Identify which cell holds the provided text, then report its [x, y] central coordinate. 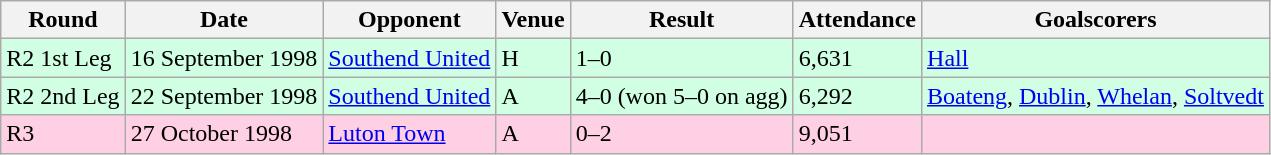
Luton Town [410, 134]
Venue [533, 20]
Goalscorers [1096, 20]
Hall [1096, 58]
R2 1st Leg [63, 58]
Result [682, 20]
Round [63, 20]
Attendance [857, 20]
6,631 [857, 58]
Boateng, Dublin, Whelan, Soltvedt [1096, 96]
Opponent [410, 20]
Date [224, 20]
6,292 [857, 96]
0–2 [682, 134]
H [533, 58]
22 September 1998 [224, 96]
4–0 (won 5–0 on agg) [682, 96]
R3 [63, 134]
16 September 1998 [224, 58]
27 October 1998 [224, 134]
R2 2nd Leg [63, 96]
9,051 [857, 134]
1–0 [682, 58]
